Return [x, y] of the center of cell containing provided text 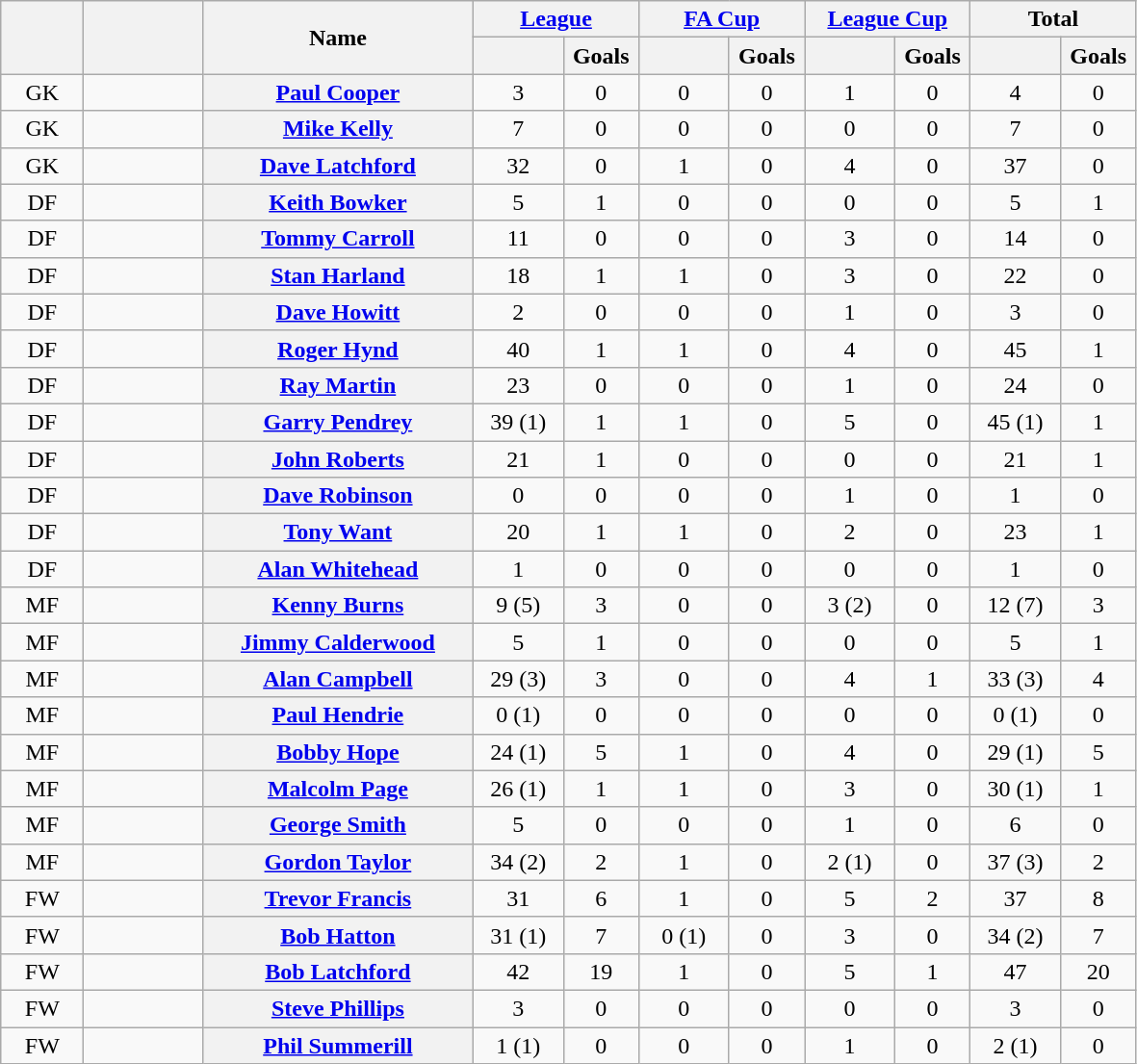
37 (3) [1016, 862]
24 (1) [518, 752]
Phil Summerill [337, 1045]
Ray Martin [337, 385]
32 [518, 166]
1 (1) [518, 1045]
Malcolm Page [337, 789]
FA Cup [722, 19]
42 [518, 972]
19 [601, 972]
John Roberts [337, 459]
Name [337, 38]
Trevor Francis [337, 898]
Kenny Burns [337, 606]
Mike Kelly [337, 129]
Paul Hendrie [337, 715]
Paul Cooper [337, 92]
3 (2) [850, 606]
26 (1) [518, 789]
Total [1053, 19]
33 (3) [1016, 679]
29 (3) [518, 679]
8 [1098, 898]
Garry Pendrey [337, 422]
Bobby Hope [337, 752]
45 (1) [1016, 422]
31 [518, 898]
Dave Robinson [337, 496]
Roger Hynd [337, 349]
Stan Harland [337, 275]
League [556, 19]
Dave Howitt [337, 312]
Tony Want [337, 532]
Jimmy Calderwood [337, 642]
Gordon Taylor [337, 862]
Bob Latchford [337, 972]
39 (1) [518, 422]
9 (5) [518, 606]
Keith Bowker [337, 202]
George Smith [337, 825]
11 [518, 239]
Steve Phillips [337, 1008]
24 [1016, 385]
18 [518, 275]
Alan Campbell [337, 679]
31 (1) [518, 935]
Bob Hatton [337, 935]
14 [1016, 239]
Dave Latchford [337, 166]
Tommy Carroll [337, 239]
29 (1) [1016, 752]
22 [1016, 275]
40 [518, 349]
45 [1016, 349]
League Cup [888, 19]
30 (1) [1016, 789]
Alan Whitehead [337, 569]
12 (7) [1016, 606]
47 [1016, 972]
